Locate the cell with the specified text and output its (x, y) center coordinate. 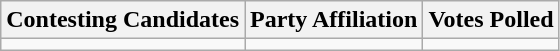
Contesting Candidates (123, 20)
Votes Polled (491, 20)
Party Affiliation (334, 20)
